Provide the [x, y] coordinate of the cell's center where the given text is located.  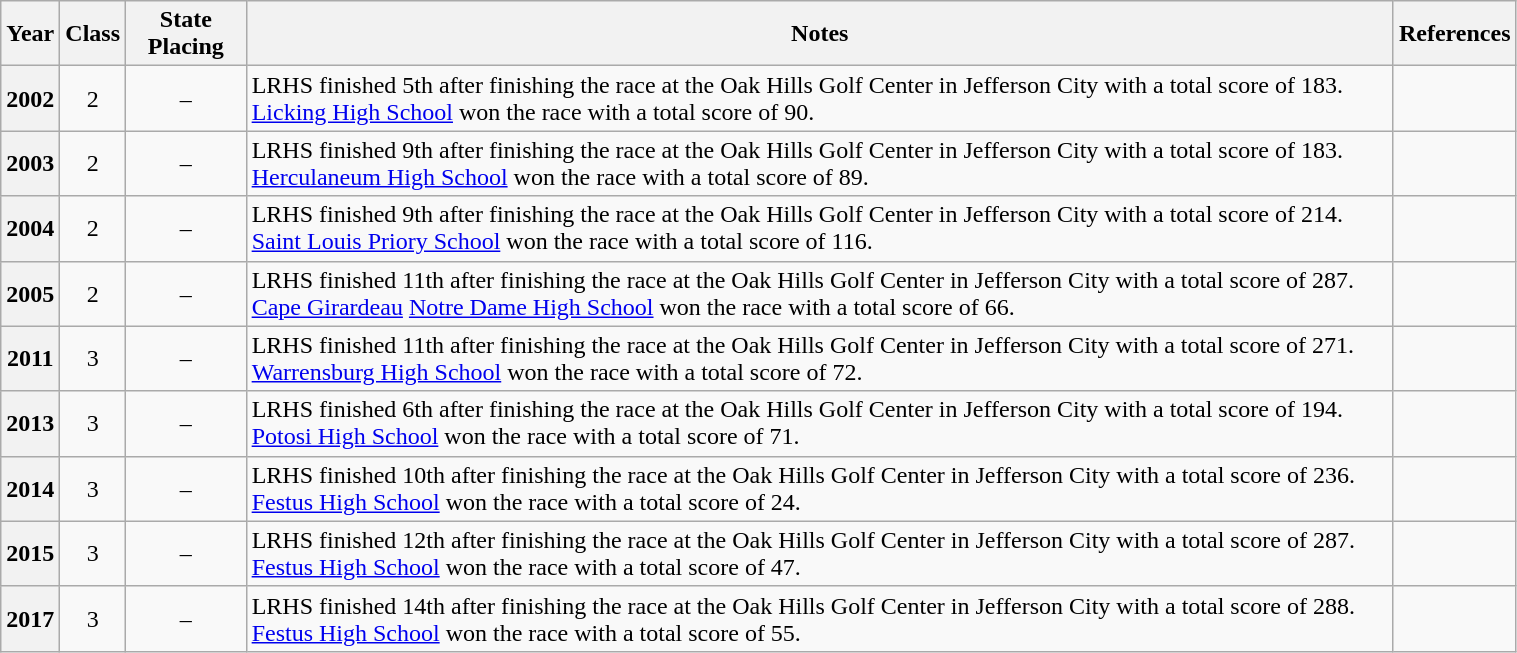
2015 [30, 554]
State Placing [186, 34]
Year [30, 34]
2005 [30, 294]
Class [93, 34]
2017 [30, 618]
Notes [820, 34]
2013 [30, 424]
2004 [30, 228]
References [1454, 34]
2014 [30, 488]
2003 [30, 164]
2002 [30, 98]
2011 [30, 358]
